Capture the cell that displays the provided text and extract its (x, y) central coordinate. 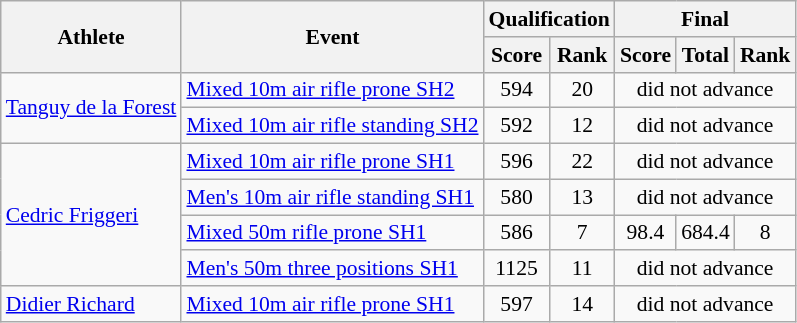
Athlete (92, 36)
7 (582, 233)
11 (582, 269)
Mixed 10m air rifle standing SH2 (332, 126)
586 (517, 233)
20 (582, 90)
Mixed 10m air rifle prone SH2 (332, 90)
596 (517, 162)
1125 (517, 269)
592 (517, 126)
Tanguy de la Forest (92, 108)
8 (766, 233)
22 (582, 162)
14 (582, 304)
Cedric Friggeri (92, 215)
Qualification (550, 19)
Final (706, 19)
Event (332, 36)
684.4 (706, 233)
98.4 (646, 233)
Men's 50m three positions SH1 (332, 269)
Men's 10m air rifle standing SH1 (332, 197)
594 (517, 90)
Total (706, 55)
13 (582, 197)
Mixed 50m rifle prone SH1 (332, 233)
12 (582, 126)
580 (517, 197)
597 (517, 304)
Didier Richard (92, 304)
